Determine the [x, y] coordinate at the center of the cell enclosing the given text.  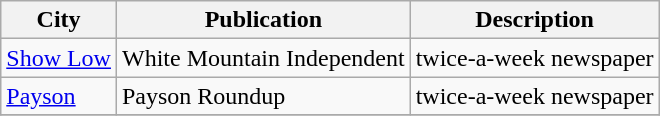
White Mountain Independent [263, 58]
Payson [59, 96]
Description [534, 20]
Publication [263, 20]
Payson Roundup [263, 96]
Show Low [59, 58]
City [59, 20]
